Provide the (X, Y) coordinate of the cell's center where the given text is located.  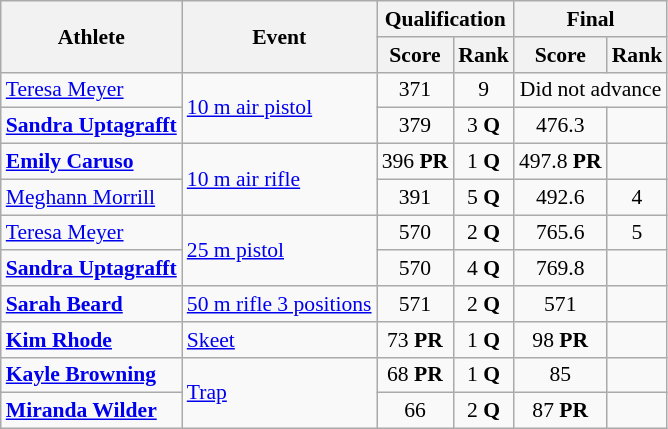
4 (638, 197)
497.8 PR (560, 162)
Emily Caruso (92, 162)
50 m rifle 3 positions (280, 304)
66 (416, 411)
68 PR (416, 375)
10 m air rifle (280, 180)
Miranda Wilder (92, 411)
492.6 (560, 197)
391 (416, 197)
Event (280, 36)
73 PR (416, 340)
396 PR (416, 162)
Did not advance (590, 90)
Kim Rhode (92, 340)
4 Q (484, 269)
10 m air pistol (280, 108)
Skeet (280, 340)
379 (416, 126)
5 (638, 233)
476.3 (560, 126)
Meghann Morrill (92, 197)
Final (590, 19)
25 m pistol (280, 250)
765.6 (560, 233)
Qualification (446, 19)
Trap (280, 392)
9 (484, 90)
769.8 (560, 269)
Athlete (92, 36)
Kayle Browning (92, 375)
3 Q (484, 126)
5 Q (484, 197)
371 (416, 90)
85 (560, 375)
Sarah Beard (92, 304)
98 PR (560, 340)
87 PR (560, 411)
